Output the [X, Y] coordinate of the center of the cell containing the given text.  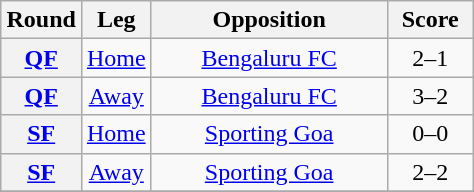
2–1 [430, 58]
Opposition [269, 20]
2–2 [430, 172]
Score [430, 20]
3–2 [430, 96]
Round [41, 20]
0–0 [430, 134]
Leg [116, 20]
